Output the [x, y] coordinate of the center of the cell containing the given text.  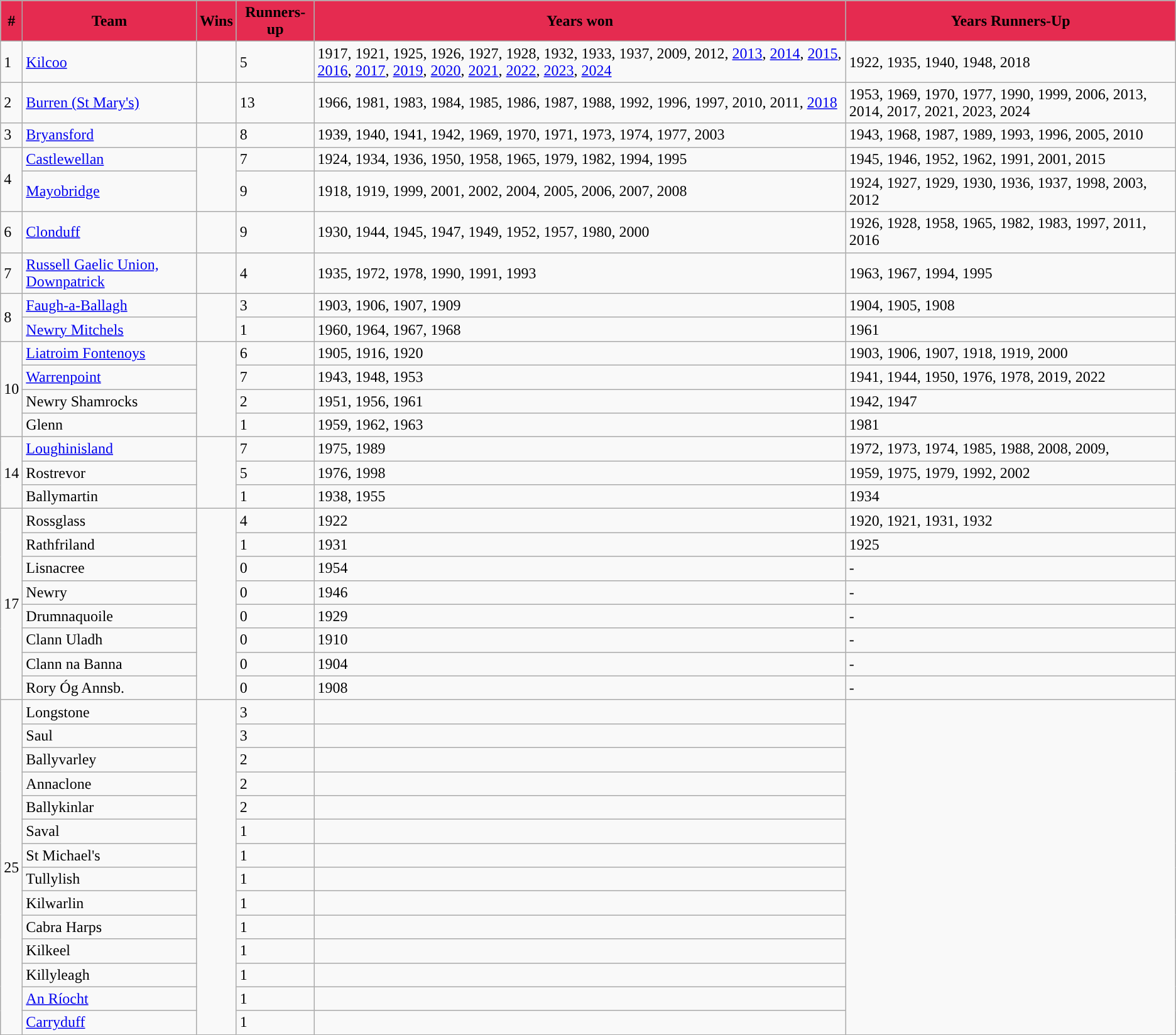
1931 [580, 545]
Team [109, 21]
Kilcoo [109, 62]
1976, 1998 [580, 473]
1925 [1010, 545]
1959, 1962, 1963 [580, 425]
Rathfriland [109, 545]
Carryduff [109, 1022]
1910 [580, 640]
1908 [580, 688]
1926, 1928, 1958, 1965, 1982, 1983, 1997, 2011, 2016 [1010, 232]
Kilwarlin [109, 903]
Newry Shamrocks [109, 401]
14 [11, 473]
Annaclone [109, 783]
1972, 1973, 1974, 1985, 1988, 2008, 2009, [1010, 449]
1943, 1968, 1987, 1989, 1993, 1996, 2005, 2010 [1010, 135]
Faugh-a-Ballagh [109, 305]
1917, 1921, 1925, 1926, 1927, 1928, 1932, 1933, 1937, 2009, 2012, 2013, 2014, 2015, 2016, 2017, 2019, 2020, 2021, 2022, 2023, 2024 [580, 62]
1903, 1906, 1907, 1918, 1919, 2000 [1010, 353]
Saval [109, 832]
1943, 1948, 1953 [580, 377]
1924, 1934, 1936, 1950, 1958, 1965, 1979, 1982, 1994, 1995 [580, 159]
1922, 1935, 1940, 1948, 2018 [1010, 62]
Liatroim Fontenoys [109, 353]
1920, 1921, 1931, 1932 [1010, 521]
Ballyvarley [109, 759]
25 [11, 867]
1938, 1955 [580, 497]
Saul [109, 735]
Killyleagh [109, 975]
Kilkeel [109, 951]
17 [11, 604]
Rory Óg Annsb. [109, 688]
1929 [580, 616]
Loughinisland [109, 449]
1930, 1944, 1945, 1947, 1949, 1952, 1957, 1980, 2000 [580, 232]
Glenn [109, 425]
Burren (St Mary's) [109, 103]
Mayobridge [109, 191]
Newry Mitchels [109, 329]
Longstone [109, 712]
1942, 1947 [1010, 401]
Rossglass [109, 521]
1903, 1906, 1907, 1909 [580, 305]
1904 [580, 664]
Clann Uladh [109, 640]
1935, 1972, 1978, 1990, 1991, 1993 [580, 273]
1934 [1010, 497]
1924, 1927, 1929, 1930, 1936, 1937, 1998, 2003, 2012 [1010, 191]
1966, 1981, 1983, 1984, 1985, 1986, 1987, 1988, 1992, 1996, 1997, 2010, 2011, 2018 [580, 103]
Cabra Harps [109, 927]
1918, 1919, 1999, 2001, 2002, 2004, 2005, 2006, 2007, 2008 [580, 191]
1946 [580, 592]
1975, 1989 [580, 449]
1963, 1967, 1994, 1995 [1010, 273]
1904, 1905, 1908 [1010, 305]
10 [11, 389]
1941, 1944, 1950, 1976, 1978, 2019, 2022 [1010, 377]
Warrenpoint [109, 377]
1981 [1010, 425]
Castlewellan [109, 159]
1959, 1975, 1979, 1992, 2002 [1010, 473]
Newry [109, 592]
# [11, 21]
1953, 1969, 1970, 1977, 1990, 1999, 2006, 2013, 2014, 2017, 2021, 2023, 2024 [1010, 103]
Wins [216, 21]
1951, 1956, 1961 [580, 401]
1922 [580, 521]
1939, 1940, 1941, 1942, 1969, 1970, 1971, 1973, 1974, 1977, 2003 [580, 135]
Clonduff [109, 232]
Ballykinlar [109, 808]
1961 [1010, 329]
1960, 1964, 1967, 1968 [580, 329]
Rostrevor [109, 473]
Lisnacree [109, 568]
1945, 1946, 1952, 1962, 1991, 2001, 2015 [1010, 159]
Russell Gaelic Union, Downpatrick [109, 273]
Years Runners-Up [1010, 21]
1905, 1916, 1920 [580, 353]
An Ríocht [109, 999]
Runners-up [275, 21]
Bryansford [109, 135]
Drumnaquoile [109, 616]
Clann na Banna [109, 664]
13 [275, 103]
Ballymartin [109, 497]
Tullylish [109, 879]
St Michael's [109, 855]
1954 [580, 568]
Years won [580, 21]
